Search for the cell housing the specified text and yield its (x, y) center coordinate. 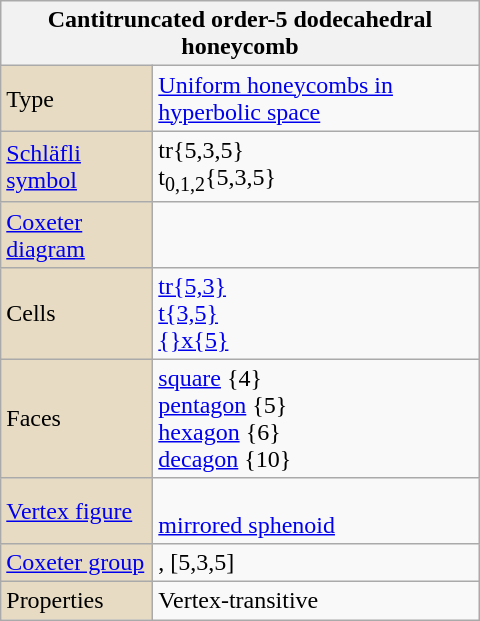
Vertex figure (77, 510)
Faces (77, 418)
tr{5,3} t{3,5} {}x{5} (316, 313)
tr{5,3,5}t0,1,2{5,3,5} (316, 166)
Uniform honeycombs in hyperbolic space (316, 98)
Coxeter diagram (77, 234)
Vertex-transitive (316, 601)
Coxeter group (77, 562)
Cantitruncated order-5 dodecahedral honeycomb (240, 34)
mirrored sphenoid (316, 510)
Properties (77, 601)
Schläfli symbol (77, 166)
, [5,3,5] (316, 562)
square {4}pentagon {5}hexagon {6}decagon {10} (316, 418)
Cells (77, 313)
Type (77, 98)
